Provide the (x, y) coordinate of the cell's center where the given text is located.  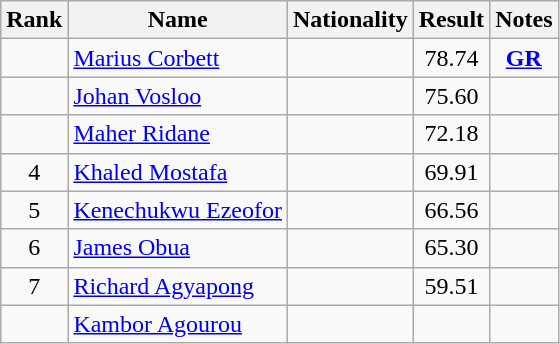
Richard Agyapong (178, 286)
59.51 (451, 286)
Nationality (350, 20)
Johan Vosloo (178, 96)
Result (451, 20)
Name (178, 20)
Maher Ridane (178, 134)
Khaled Mostafa (178, 172)
5 (34, 210)
Kenechukwu Ezeofor (178, 210)
James Obua (178, 248)
4 (34, 172)
66.56 (451, 210)
6 (34, 248)
72.18 (451, 134)
65.30 (451, 248)
Notes (524, 20)
7 (34, 286)
69.91 (451, 172)
Marius Corbett (178, 58)
GR (524, 58)
78.74 (451, 58)
75.60 (451, 96)
Rank (34, 20)
Kambor Agourou (178, 324)
